Scan for the cell matching the given text and deliver its (X, Y) coordinate at center. 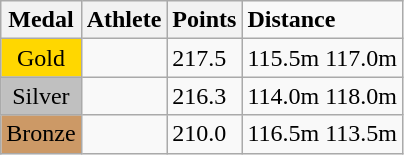
Silver (41, 96)
116.5m 113.5m (322, 134)
Bronze (41, 134)
210.0 (204, 134)
115.5m 117.0m (322, 58)
Gold (41, 58)
Distance (322, 20)
Athlete (124, 20)
Points (204, 20)
Medal (41, 20)
114.0m 118.0m (322, 96)
216.3 (204, 96)
217.5 (204, 58)
